From the cell containing the given text, extract its center point as [X, Y] coordinate. 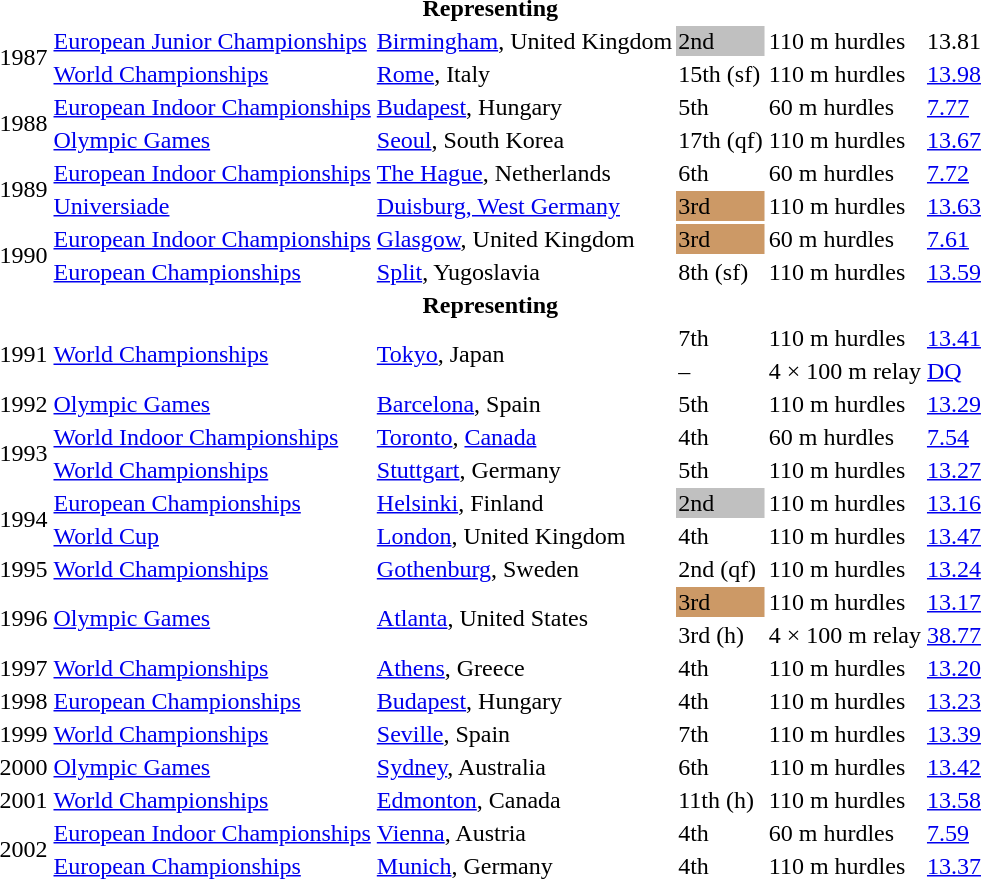
Toronto, Canada [524, 437]
15th (sf) [721, 74]
Stuttgart, Germany [524, 470]
11th (h) [721, 800]
Glasgow, United Kingdom [524, 239]
– [721, 371]
Gothenburg, Sweden [524, 569]
Seoul, South Korea [524, 140]
Athens, Greece [524, 668]
World Cup [212, 536]
Seville, Spain [524, 734]
17th (qf) [721, 140]
Duisburg, West Germany [524, 206]
World Indoor Championships [212, 437]
The Hague, Netherlands [524, 173]
Rome, Italy [524, 74]
Universiade [212, 206]
2nd (qf) [721, 569]
Tokyo, Japan [524, 354]
Edmonton, Canada [524, 800]
3rd (h) [721, 635]
European Junior Championships [212, 41]
Sydney, Australia [524, 767]
London, United Kingdom [524, 536]
Barcelona, Spain [524, 404]
Helsinki, Finland [524, 503]
Vienna, Austria [524, 833]
8th (sf) [721, 272]
Birmingham, United Kingdom [524, 41]
Atlanta, United States [524, 618]
Split, Yugoslavia [524, 272]
